Pinpoint the cell where the given text exists, returning its (X, Y) midpoint coordinate. 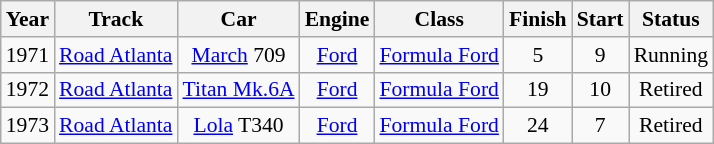
Running (671, 55)
Class (438, 19)
Car (238, 19)
10 (600, 90)
1972 (28, 90)
9 (600, 55)
Year (28, 19)
24 (538, 126)
7 (600, 126)
Start (600, 19)
5 (538, 55)
Lola T340 (238, 126)
Track (116, 19)
19 (538, 90)
March 709 (238, 55)
Titan Mk.6A (238, 90)
1971 (28, 55)
Status (671, 19)
Engine (338, 19)
1973 (28, 126)
Finish (538, 19)
